From the cell containing the given text, extract its center point as (x, y) coordinate. 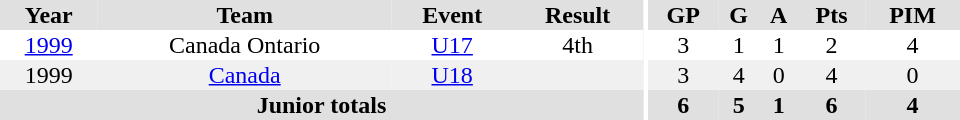
Event (452, 15)
A (778, 15)
4th (578, 45)
2 (832, 45)
Year (48, 15)
U17 (452, 45)
U18 (452, 75)
PIM (912, 15)
5 (738, 105)
GP (684, 15)
G (738, 15)
Canada (244, 75)
Team (244, 15)
Pts (832, 15)
Junior totals (322, 105)
Canada Ontario (244, 45)
Result (578, 15)
